Scan for the cell matching the given text and deliver its [X, Y] coordinate at center. 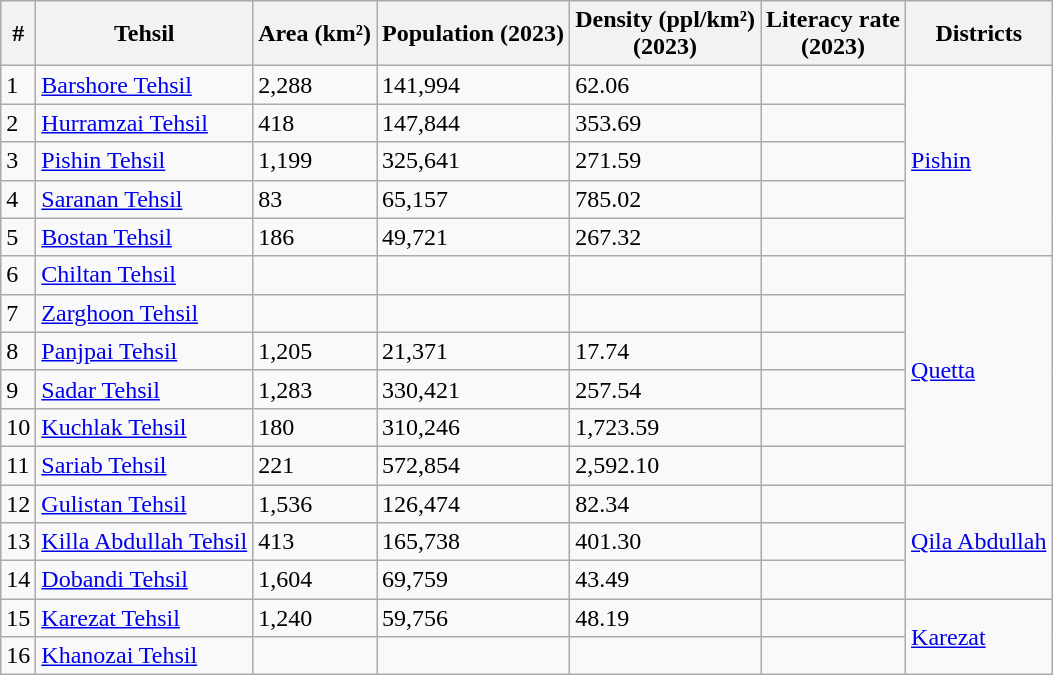
Karezat [979, 637]
1,604 [315, 580]
257.54 [666, 389]
9 [18, 389]
Panjpai Tehsil [144, 351]
147,844 [474, 123]
1,536 [315, 503]
2,592.10 [666, 465]
267.32 [666, 237]
353.69 [666, 123]
83 [315, 199]
1 [18, 85]
10 [18, 427]
572,854 [474, 465]
Chiltan Tehsil [144, 275]
13 [18, 542]
62.06 [666, 85]
65,157 [474, 199]
Karezat Tehsil [144, 618]
1,199 [315, 161]
Qila Abdullah [979, 541]
310,246 [474, 427]
2 [18, 123]
82.34 [666, 503]
69,759 [474, 580]
Pishin [979, 161]
21,371 [474, 351]
Kuchlak Tehsil [144, 427]
6 [18, 275]
141,994 [474, 85]
126,474 [474, 503]
Area (km²) [315, 34]
12 [18, 503]
Literacy rate(2023) [834, 34]
Quetta [979, 370]
43.49 [666, 580]
165,738 [474, 542]
Density (ppl/km²)(2023) [666, 34]
48.19 [666, 618]
186 [315, 237]
8 [18, 351]
413 [315, 542]
Gulistan Tehsil [144, 503]
221 [315, 465]
11 [18, 465]
Districts [979, 34]
5 [18, 237]
330,421 [474, 389]
Bostan Tehsil [144, 237]
Sariab Tehsil [144, 465]
1,240 [315, 618]
Sadar Tehsil [144, 389]
271.59 [666, 161]
16 [18, 656]
4 [18, 199]
Population (2023) [474, 34]
1,205 [315, 351]
Tehsil [144, 34]
Pishin Tehsil [144, 161]
49,721 [474, 237]
180 [315, 427]
59,756 [474, 618]
785.02 [666, 199]
Khanozai Tehsil [144, 656]
# [18, 34]
Saranan Tehsil [144, 199]
Dobandi Tehsil [144, 580]
14 [18, 580]
401.30 [666, 542]
1,723.59 [666, 427]
418 [315, 123]
Killa Abdullah Tehsil [144, 542]
15 [18, 618]
Hurramzai Tehsil [144, 123]
1,283 [315, 389]
17.74 [666, 351]
325,641 [474, 161]
3 [18, 161]
2,288 [315, 85]
Zarghoon Tehsil [144, 313]
7 [18, 313]
Barshore Tehsil [144, 85]
